For the text-containing cell, return its midpoint in [X, Y] coordinate format. 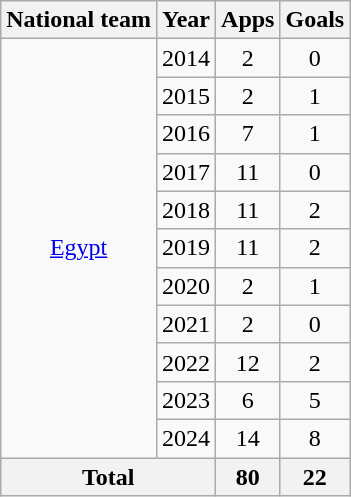
14 [248, 438]
Apps [248, 20]
2024 [186, 438]
2023 [186, 400]
2016 [186, 134]
2022 [186, 362]
12 [248, 362]
7 [248, 134]
National team [79, 20]
5 [315, 400]
2020 [186, 286]
2019 [186, 248]
Goals [315, 20]
Total [108, 477]
80 [248, 477]
8 [315, 438]
22 [315, 477]
2021 [186, 324]
2014 [186, 58]
2017 [186, 172]
Year [186, 20]
2015 [186, 96]
6 [248, 400]
2018 [186, 210]
Egypt [79, 248]
